Detect which cell encompasses the target text, then output its [x, y] center coordinate. 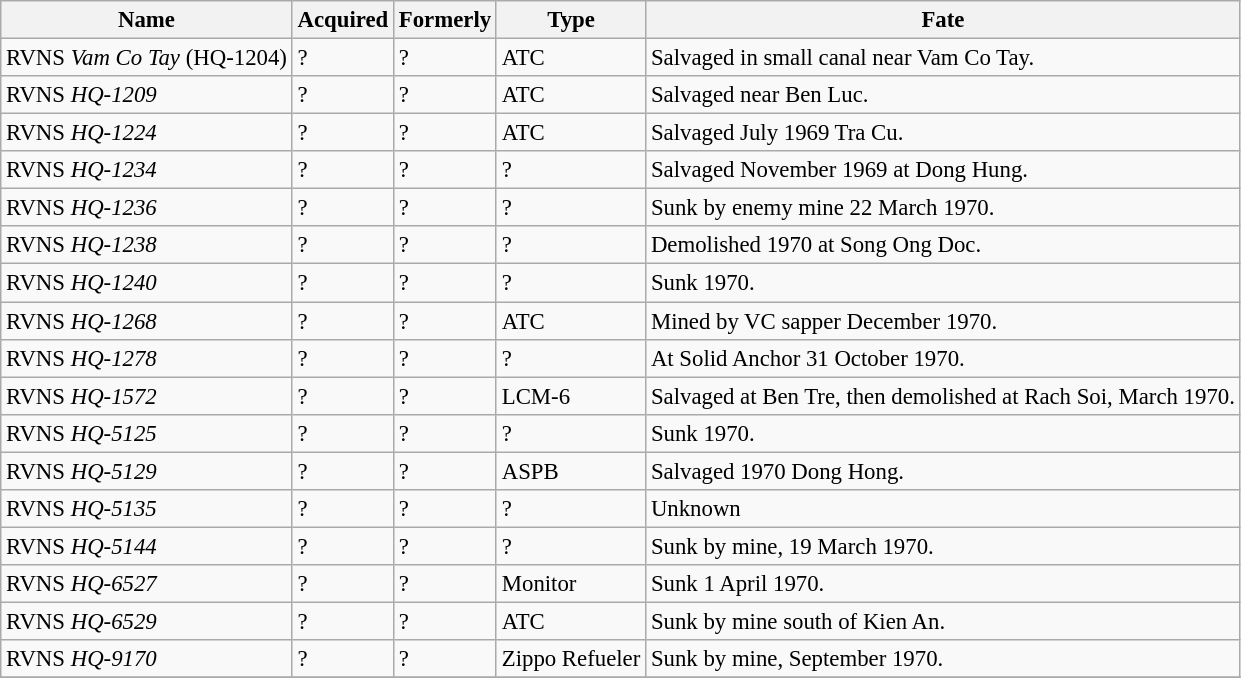
RVNS HQ-1572 [146, 396]
RVNS HQ-5135 [146, 509]
Salvaged July 1969 Tra Cu. [944, 133]
RVNS HQ-1209 [146, 95]
Mined by VC sapper December 1970. [944, 321]
RVNS HQ-1234 [146, 170]
RVNS HQ-1268 [146, 321]
Monitor [570, 584]
Salvaged at Ben Tre, then demolished at Rach Soi, March 1970. [944, 396]
At Solid Anchor 31 October 1970. [944, 358]
RVNS HQ-9170 [146, 659]
Acquired [342, 20]
Unknown [944, 509]
Name [146, 20]
RVNS Vam Co Tay (HQ-1204) [146, 58]
ASPB [570, 471]
Demolished 1970 at Song Ong Doc. [944, 245]
RVNS HQ-1240 [146, 283]
RVNS HQ-5144 [146, 546]
Type [570, 20]
Salvaged in small canal near Vam Co Tay. [944, 58]
Sunk by enemy mine 22 March 1970. [944, 208]
Zippo Refueler [570, 659]
Salvaged November 1969 at Dong Hung. [944, 170]
RVNS HQ-1238 [146, 245]
Fate [944, 20]
Formerly [446, 20]
RVNS HQ-1224 [146, 133]
RVNS HQ-1236 [146, 208]
RVNS HQ-6529 [146, 621]
RVNS HQ-1278 [146, 358]
RVNS HQ-5129 [146, 471]
Sunk 1 April 1970. [944, 584]
RVNS HQ-6527 [146, 584]
RVNS HQ-5125 [146, 433]
Sunk by mine, September 1970. [944, 659]
Salvaged near Ben Luc. [944, 95]
Sunk by mine, 19 March 1970. [944, 546]
Salvaged 1970 Dong Hong. [944, 471]
Sunk by mine south of Kien An. [944, 621]
LCM-6 [570, 396]
